From the cell containing the given text, extract its center point as (X, Y) coordinate. 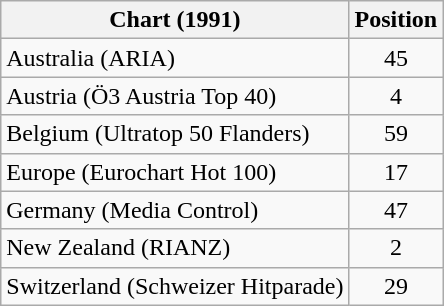
59 (396, 134)
45 (396, 58)
Europe (Eurochart Hot 100) (175, 172)
Position (396, 20)
Australia (ARIA) (175, 58)
47 (396, 210)
29 (396, 286)
17 (396, 172)
4 (396, 96)
Switzerland (Schweizer Hitparade) (175, 286)
Belgium (Ultratop 50 Flanders) (175, 134)
Austria (Ö3 Austria Top 40) (175, 96)
Chart (1991) (175, 20)
Germany (Media Control) (175, 210)
New Zealand (RIANZ) (175, 248)
2 (396, 248)
